For the text-containing cell, return its midpoint in (X, Y) coordinate format. 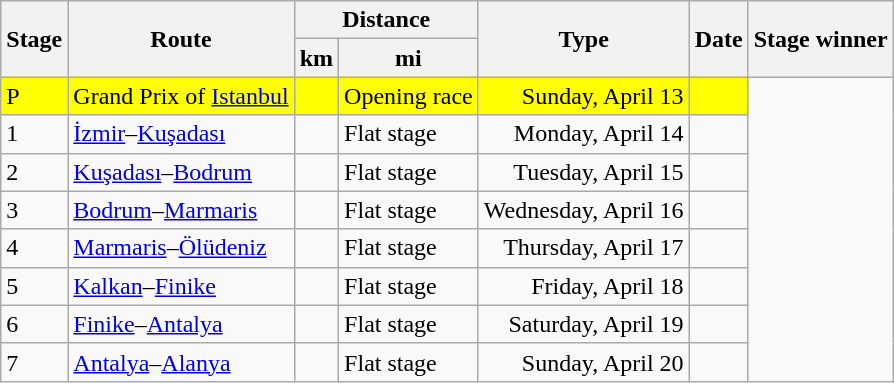
Sunday, April 13 (584, 96)
Sunday, April 20 (584, 362)
Stage winner (820, 39)
Kuşadası–Bodrum (181, 172)
Wednesday, April 16 (584, 210)
Kalkan–Finike (181, 286)
Opening race (409, 96)
Stage (34, 39)
1 (34, 134)
Antalya–Alanya (181, 362)
Tuesday, April 15 (584, 172)
4 (34, 248)
Date (718, 39)
Route (181, 39)
3 (34, 210)
Monday, April 14 (584, 134)
5 (34, 286)
Finike–Antalya (181, 324)
Grand Prix of Istanbul (181, 96)
Thursday, April 17 (584, 248)
km (316, 58)
7 (34, 362)
Friday, April 18 (584, 286)
Saturday, April 19 (584, 324)
2 (34, 172)
mi (409, 58)
Marmaris–Ölüdeniz (181, 248)
Type (584, 39)
6 (34, 324)
İzmir–Kuşadası (181, 134)
P (34, 96)
Distance (386, 20)
Bodrum–Marmaris (181, 210)
